Output the (x, y) coordinate of the center of the cell containing the given text.  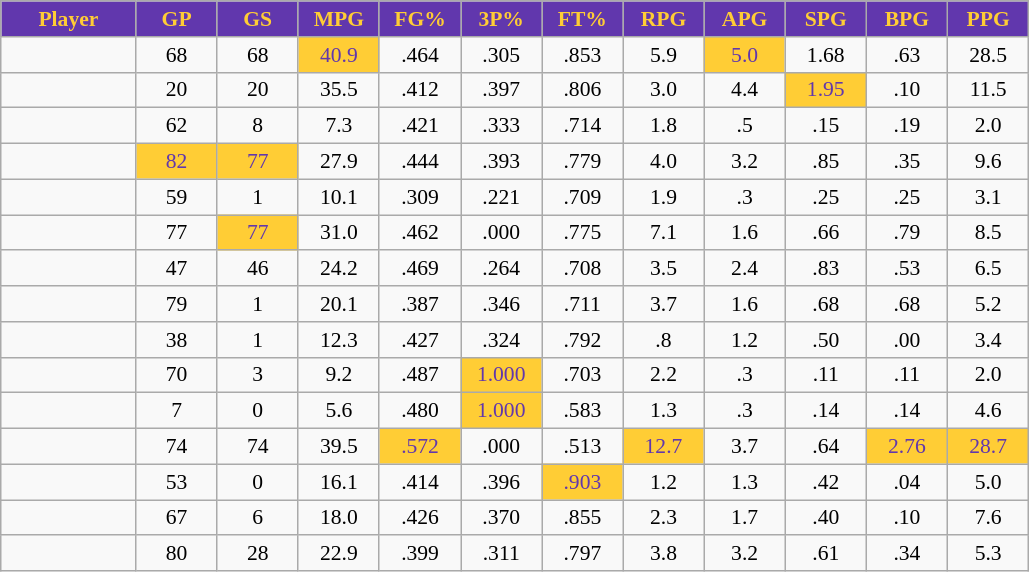
18.0 (338, 518)
1.8 (664, 126)
.5 (744, 126)
3.5 (664, 269)
.311 (502, 554)
2.3 (664, 518)
12.3 (338, 340)
2.4 (744, 269)
.50 (826, 340)
.487 (420, 375)
28.7 (988, 447)
.572 (420, 447)
.426 (420, 518)
FG% (420, 19)
.309 (420, 197)
40.9 (338, 55)
.83 (826, 269)
70 (176, 375)
.264 (502, 269)
6.5 (988, 269)
3P% (502, 19)
.464 (420, 55)
16.1 (338, 482)
62 (176, 126)
35.5 (338, 90)
BPG (906, 19)
5.3 (988, 554)
Player (68, 19)
28 (258, 554)
3.0 (664, 90)
22.9 (338, 554)
.427 (420, 340)
.333 (502, 126)
46 (258, 269)
.462 (420, 233)
.806 (582, 90)
67 (176, 518)
8 (258, 126)
FT% (582, 19)
5.6 (338, 411)
.04 (906, 482)
.53 (906, 269)
79 (176, 304)
.8 (664, 340)
6 (258, 518)
.85 (826, 162)
APG (744, 19)
8.5 (988, 233)
.414 (420, 482)
7.6 (988, 518)
24.2 (338, 269)
47 (176, 269)
.797 (582, 554)
9.6 (988, 162)
1.9 (664, 197)
.221 (502, 197)
.324 (502, 340)
2.76 (906, 447)
.396 (502, 482)
31.0 (338, 233)
.393 (502, 162)
.42 (826, 482)
MPG (338, 19)
.79 (906, 233)
39.5 (338, 447)
1.7 (744, 518)
SPG (826, 19)
7.3 (338, 126)
5.9 (664, 55)
.63 (906, 55)
4.6 (988, 411)
7 (176, 411)
.387 (420, 304)
3.8 (664, 554)
.61 (826, 554)
12.7 (664, 447)
.513 (582, 447)
.346 (502, 304)
53 (176, 482)
.35 (906, 162)
.855 (582, 518)
.480 (420, 411)
RPG (664, 19)
.412 (420, 90)
.714 (582, 126)
2.2 (664, 375)
82 (176, 162)
.779 (582, 162)
.399 (420, 554)
.903 (582, 482)
.305 (502, 55)
4.4 (744, 90)
.66 (826, 233)
5.2 (988, 304)
.583 (582, 411)
.15 (826, 126)
.469 (420, 269)
3.4 (988, 340)
.775 (582, 233)
1.68 (826, 55)
PPG (988, 19)
9.2 (338, 375)
GP (176, 19)
.397 (502, 90)
.792 (582, 340)
.709 (582, 197)
27.9 (338, 162)
.708 (582, 269)
38 (176, 340)
.40 (826, 518)
.34 (906, 554)
11.5 (988, 90)
.64 (826, 447)
59 (176, 197)
80 (176, 554)
10.1 (338, 197)
.370 (502, 518)
.711 (582, 304)
.853 (582, 55)
20.1 (338, 304)
.19 (906, 126)
3 (258, 375)
3.1 (988, 197)
GS (258, 19)
4.0 (664, 162)
.421 (420, 126)
.00 (906, 340)
1.95 (826, 90)
28.5 (988, 55)
7.1 (664, 233)
.444 (420, 162)
.703 (582, 375)
